For the text-containing cell, return its midpoint in [X, Y] coordinate format. 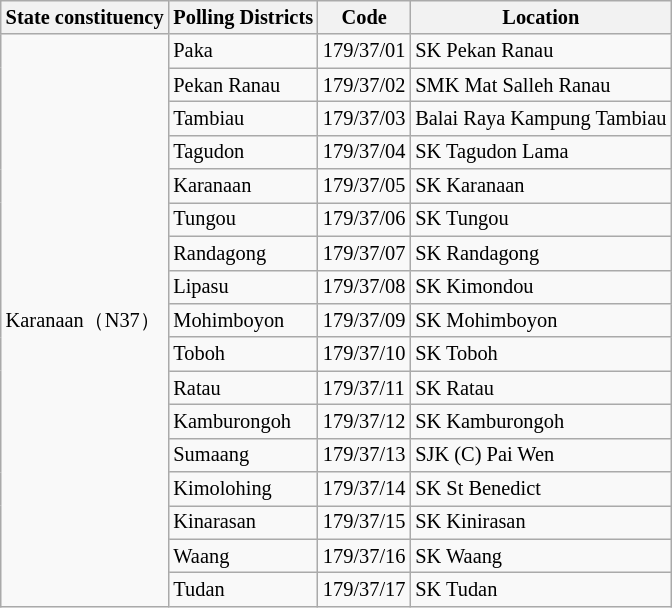
Randagong [243, 253]
Code [364, 17]
SK Waang [540, 556]
Tagudon [243, 152]
Polling Districts [243, 17]
179/37/02 [364, 85]
Kimolohing [243, 489]
Lipasu [243, 287]
179/37/01 [364, 51]
SJK (C) Pai Wen [540, 455]
Karanaan [243, 186]
179/37/13 [364, 455]
SK Mohimboyon [540, 320]
SK Tudan [540, 589]
Tudan [243, 589]
Tambiau [243, 118]
SK Randagong [540, 253]
179/37/11 [364, 388]
179/37/15 [364, 522]
SK Kamburongoh [540, 421]
Kinarasan [243, 522]
Ratau [243, 388]
179/37/07 [364, 253]
Waang [243, 556]
SK Kinirasan [540, 522]
SK Ratau [540, 388]
179/37/09 [364, 320]
179/37/12 [364, 421]
Karanaan（N37） [85, 320]
SK St Benedict [540, 489]
179/37/17 [364, 589]
179/37/05 [364, 186]
179/37/10 [364, 354]
Location [540, 17]
179/37/06 [364, 219]
179/37/04 [364, 152]
Paka [243, 51]
179/37/03 [364, 118]
Sumaang [243, 455]
SK Tungou [540, 219]
179/37/14 [364, 489]
179/37/16 [364, 556]
Toboh [243, 354]
Balai Raya Kampung Tambiau [540, 118]
179/37/08 [364, 287]
SK Toboh [540, 354]
Tungou [243, 219]
SK Kimondou [540, 287]
SK Tagudon Lama [540, 152]
SK Pekan Ranau [540, 51]
Mohimboyon [243, 320]
Kamburongoh [243, 421]
SMK Mat Salleh Ranau [540, 85]
State constituency [85, 17]
SK Karanaan [540, 186]
Pekan Ranau [243, 85]
